Identify which cell holds the provided text, then report its [X, Y] central coordinate. 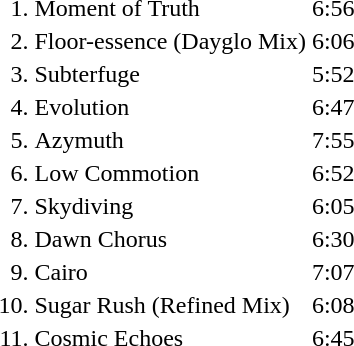
Skydiving [170, 206]
Azymuth [170, 140]
Dawn Chorus [170, 239]
Low Commotion [170, 173]
Subterfuge [170, 74]
Evolution [170, 107]
Sugar Rush (Refined Mix) [170, 305]
Floor-essence (Dayglo Mix) [170, 41]
Cairo [170, 272]
